Search for the cell housing the specified text and yield its [X, Y] center coordinate. 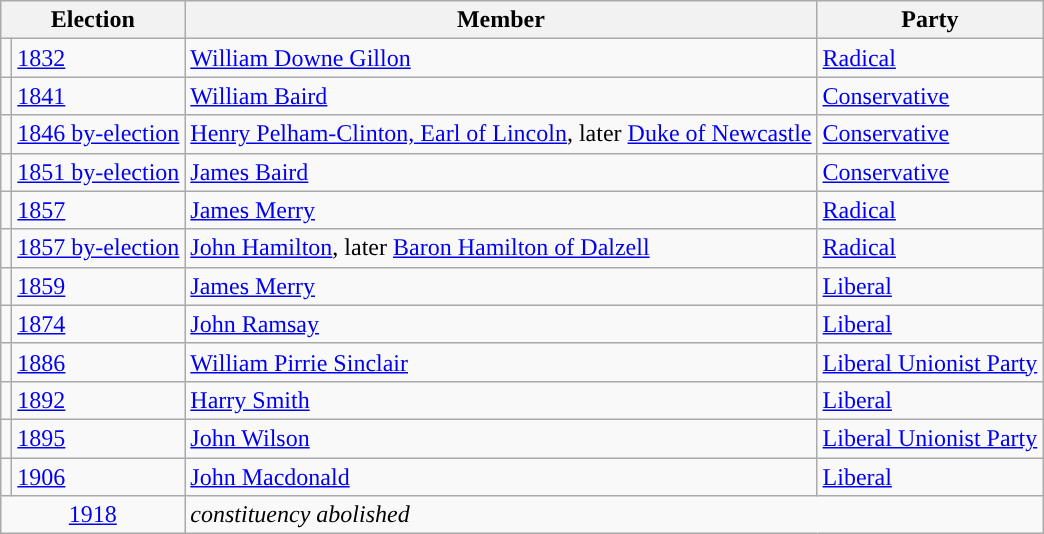
constituency abolished [614, 515]
1857 [98, 210]
1859 [98, 286]
Party [930, 20]
1857 by-election [98, 248]
1841 [98, 96]
1892 [98, 400]
John Macdonald [501, 477]
1918 [93, 515]
Harry Smith [501, 400]
1895 [98, 438]
William Downe Gillon [501, 58]
William Baird [501, 96]
Henry Pelham-Clinton, Earl of Lincoln, later Duke of Newcastle [501, 134]
1846 by-election [98, 134]
1832 [98, 58]
James Baird [501, 172]
Member [501, 20]
1874 [98, 324]
John Hamilton, later Baron Hamilton of Dalzell [501, 248]
John Wilson [501, 438]
1906 [98, 477]
William Pirrie Sinclair [501, 362]
Election [93, 20]
1886 [98, 362]
1851 by-election [98, 172]
John Ramsay [501, 324]
